For the text-containing cell, return its midpoint in [X, Y] coordinate format. 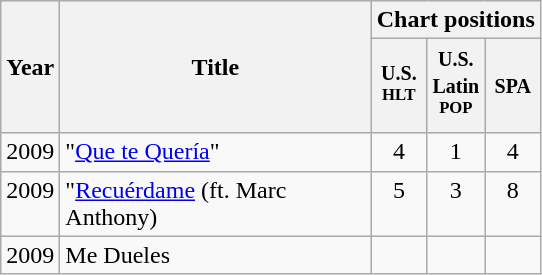
Year [30, 67]
"Recuérdame (ft. Marc Anthony) [216, 204]
U.S.Latin POP [456, 86]
Me Dueles [216, 255]
8 [513, 204]
Chart positions [456, 20]
Title [216, 67]
1 [456, 152]
3 [456, 204]
5 [399, 204]
U.S. HLT [399, 86]
"Que te Quería" [216, 152]
SPA [513, 86]
